Detect which cell encompasses the target text, then output its (X, Y) center coordinate. 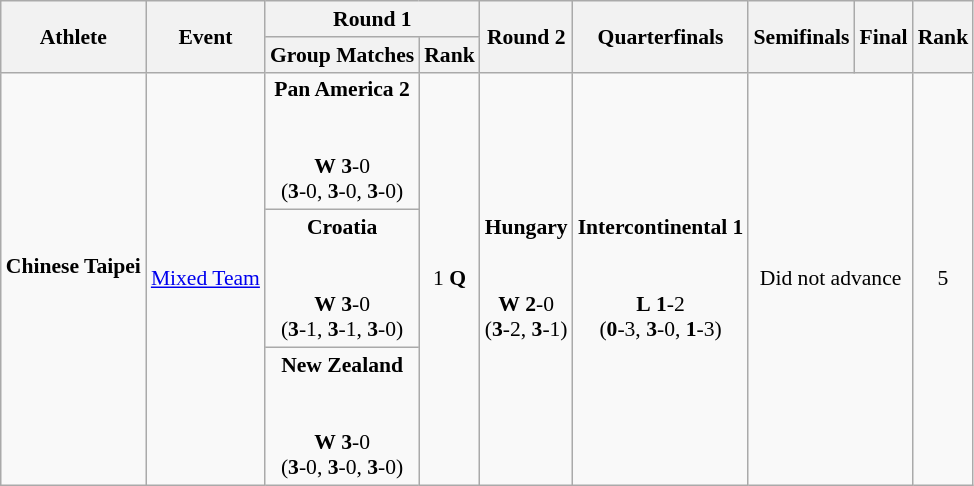
Intercontinental 1 L 1-2 (0-3, 3-0, 1-3) (661, 278)
Hungary W 2-0 (3-2, 3-1) (526, 278)
New Zealand W 3-0 (3-0, 3-0, 3-0) (342, 417)
1 Q (450, 278)
Quarterfinals (661, 36)
Pan America 2 W 3-0 (3-0, 3-0, 3-0) (342, 141)
Round 1 (372, 19)
Final (884, 36)
Semifinals (801, 36)
Event (206, 36)
Athlete (74, 36)
Group Matches (342, 55)
Croatia W 3-0 (3-1, 3-1, 3-0) (342, 279)
Chinese Taipei (74, 278)
Mixed Team (206, 278)
5 (944, 278)
Did not advance (830, 278)
Round 2 (526, 36)
